From the cell containing the given text, extract its center point as (x, y) coordinate. 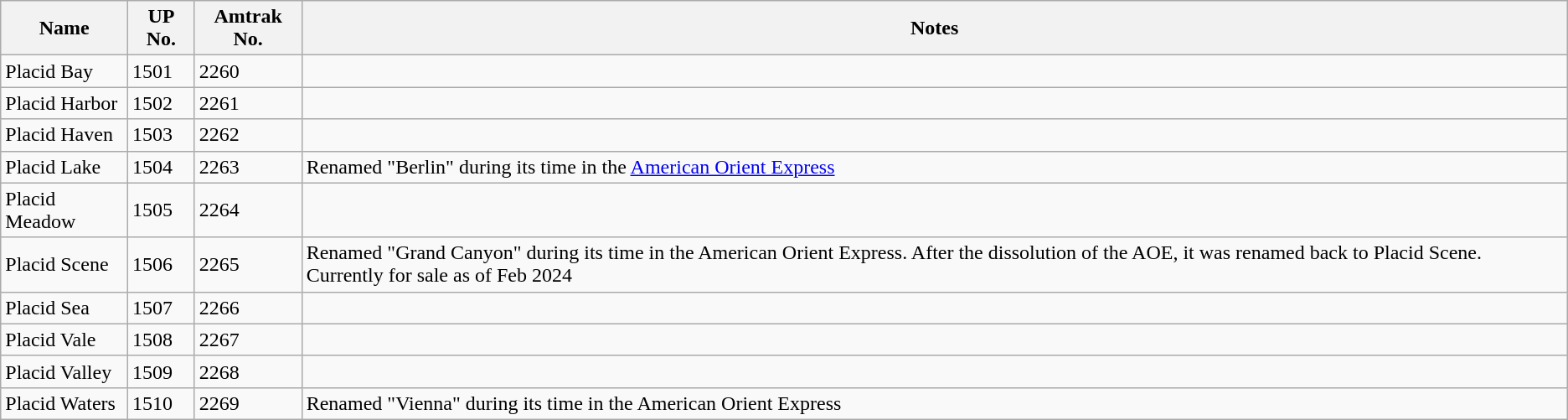
Placid Valley (64, 371)
2262 (248, 135)
1509 (162, 371)
1503 (162, 135)
Notes (935, 29)
1504 (162, 167)
Renamed "Vienna" during its time in the American Orient Express (935, 403)
Placid Haven (64, 135)
2260 (248, 71)
2264 (248, 210)
Name (64, 29)
2265 (248, 265)
1502 (162, 103)
1507 (162, 308)
2267 (248, 340)
Placid Waters (64, 403)
2266 (248, 308)
1506 (162, 265)
2263 (248, 167)
2261 (248, 103)
1501 (162, 71)
Placid Sea (64, 308)
1510 (162, 403)
Placid Vale (64, 340)
2269 (248, 403)
1508 (162, 340)
Placid Bay (64, 71)
Placid Meadow (64, 210)
Amtrak No. (248, 29)
Renamed "Berlin" during its time in the American Orient Express (935, 167)
Placid Lake (64, 167)
UP No. (162, 29)
1505 (162, 210)
Placid Scene (64, 265)
Placid Harbor (64, 103)
2268 (248, 371)
